Scan for the cell matching the given text and deliver its [x, y] coordinate at center. 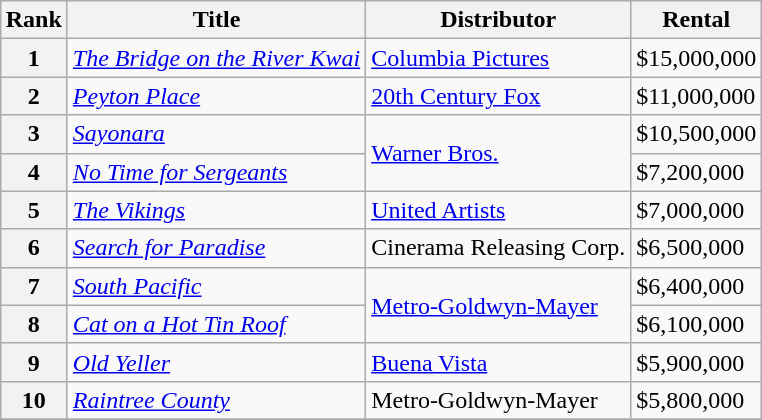
$5,900,000 [696, 362]
Raintree County [216, 400]
1 [34, 58]
$7,000,000 [696, 210]
$10,500,000 [696, 134]
$7,200,000 [696, 172]
8 [34, 324]
$15,000,000 [696, 58]
9 [34, 362]
$5,800,000 [696, 400]
Rank [34, 20]
$6,500,000 [696, 248]
Peyton Place [216, 96]
No Time for Sergeants [216, 172]
3 [34, 134]
The Bridge on the River Kwai [216, 58]
The Vikings [216, 210]
$6,100,000 [696, 324]
Cat on a Hot Tin Roof [216, 324]
6 [34, 248]
Rental [696, 20]
Sayonara [216, 134]
Old Yeller [216, 362]
20th Century Fox [498, 96]
Search for Paradise [216, 248]
Cinerama Releasing Corp. [498, 248]
Buena Vista [498, 362]
$11,000,000 [696, 96]
7 [34, 286]
South Pacific [216, 286]
5 [34, 210]
2 [34, 96]
4 [34, 172]
Warner Bros. [498, 153]
Distributor [498, 20]
United Artists [498, 210]
Title [216, 20]
10 [34, 400]
Columbia Pictures [498, 58]
$6,400,000 [696, 286]
